Capture the cell that displays the provided text and extract its (x, y) central coordinate. 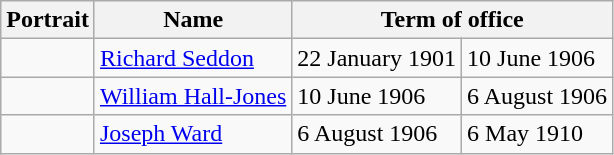
William Hall-Jones (192, 96)
6 May 1910 (538, 134)
Richard Seddon (192, 58)
Portrait (48, 20)
Term of office (452, 20)
22 January 1901 (377, 58)
Name (192, 20)
Joseph Ward (192, 134)
